Find where the given text appears and provide that cell's center as [X, Y] coordinate. 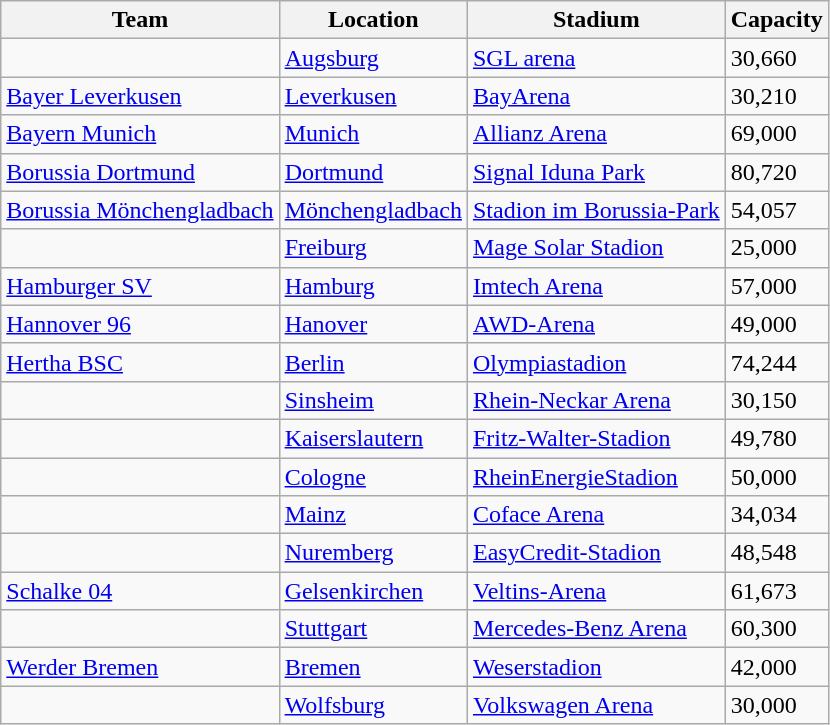
50,000 [776, 477]
Imtech Arena [596, 286]
Nuremberg [373, 553]
Fritz-Walter-Stadion [596, 438]
EasyCredit-Stadion [596, 553]
Location [373, 20]
Hamburger SV [140, 286]
Schalke 04 [140, 591]
Werder Bremen [140, 667]
Rhein-Neckar Arena [596, 400]
SGL arena [596, 58]
Munich [373, 134]
49,780 [776, 438]
BayArena [596, 96]
Hanover [373, 324]
Veltins-Arena [596, 591]
Gelsenkirchen [373, 591]
Wolfsburg [373, 705]
30,210 [776, 96]
30,660 [776, 58]
48,548 [776, 553]
57,000 [776, 286]
Team [140, 20]
Borussia Mönchengladbach [140, 210]
61,673 [776, 591]
69,000 [776, 134]
Freiburg [373, 248]
Berlin [373, 362]
Kaiserslautern [373, 438]
Signal Iduna Park [596, 172]
Bayern Munich [140, 134]
60,300 [776, 629]
Augsburg [373, 58]
Bremen [373, 667]
Capacity [776, 20]
Coface Arena [596, 515]
80,720 [776, 172]
25,000 [776, 248]
74,244 [776, 362]
Leverkusen [373, 96]
Allianz Arena [596, 134]
30,000 [776, 705]
AWD-Arena [596, 324]
Sinsheim [373, 400]
Mainz [373, 515]
Mercedes-Benz Arena [596, 629]
Olympiastadion [596, 362]
34,034 [776, 515]
Cologne [373, 477]
Hamburg [373, 286]
54,057 [776, 210]
30,150 [776, 400]
RheinEnergieStadion [596, 477]
Mönchengladbach [373, 210]
Dortmund [373, 172]
Stadium [596, 20]
Borussia Dortmund [140, 172]
Mage Solar Stadion [596, 248]
Hertha BSC [140, 362]
Stadion im Borussia-Park [596, 210]
Stuttgart [373, 629]
Volkswagen Arena [596, 705]
42,000 [776, 667]
Bayer Leverkusen [140, 96]
49,000 [776, 324]
Weserstadion [596, 667]
Hannover 96 [140, 324]
